Search for the cell housing the specified text and yield its (x, y) center coordinate. 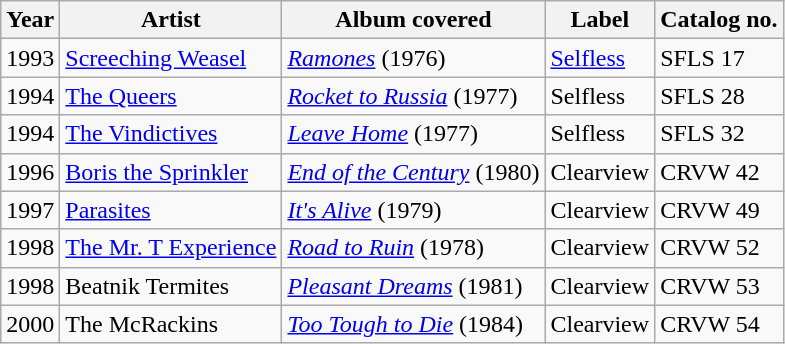
Leave Home (1977) (414, 134)
2000 (30, 324)
Album covered (414, 20)
CRVW 54 (719, 324)
Pleasant Dreams (1981) (414, 286)
The McRackins (171, 324)
1997 (30, 210)
Year (30, 20)
Road to Ruin (1978) (414, 248)
Artist (171, 20)
CRVW 42 (719, 172)
Catalog no. (719, 20)
The Queers (171, 96)
End of the Century (1980) (414, 172)
Parasites (171, 210)
Beatnik Termites (171, 286)
CRVW 53 (719, 286)
Too Tough to Die (1984) (414, 324)
1993 (30, 58)
CRVW 52 (719, 248)
SFLS 17 (719, 58)
Ramones (1976) (414, 58)
The Vindictives (171, 134)
It's Alive (1979) (414, 210)
1996 (30, 172)
Label (600, 20)
Screeching Weasel (171, 58)
The Mr. T Experience (171, 248)
SFLS 32 (719, 134)
Boris the Sprinkler (171, 172)
Rocket to Russia (1977) (414, 96)
CRVW 49 (719, 210)
SFLS 28 (719, 96)
